For the text-containing cell, return its midpoint in (x, y) coordinate format. 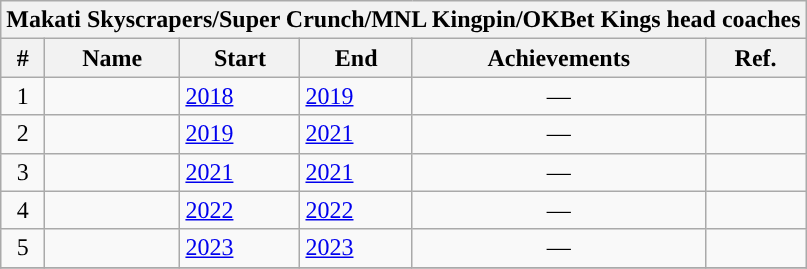
End (356, 58)
1 (23, 96)
Start (240, 58)
5 (23, 248)
Achievements (558, 58)
2018 (240, 96)
3 (23, 172)
4 (23, 210)
# (23, 58)
Name (112, 58)
2 (23, 134)
Ref. (756, 58)
Makati Skyscrapers/Super Crunch/MNL Kingpin/OKBet Kings head coaches (404, 20)
